For the text-containing cell, return its midpoint in (x, y) coordinate format. 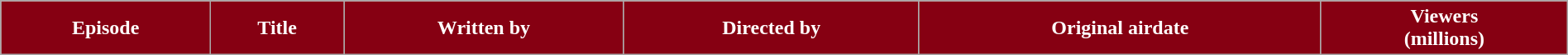
Written by (485, 28)
Title (278, 28)
Viewers(millions) (1444, 28)
Original airdate (1120, 28)
Directed by (771, 28)
Episode (106, 28)
